Detect which cell encompasses the target text, then output its [X, Y] center coordinate. 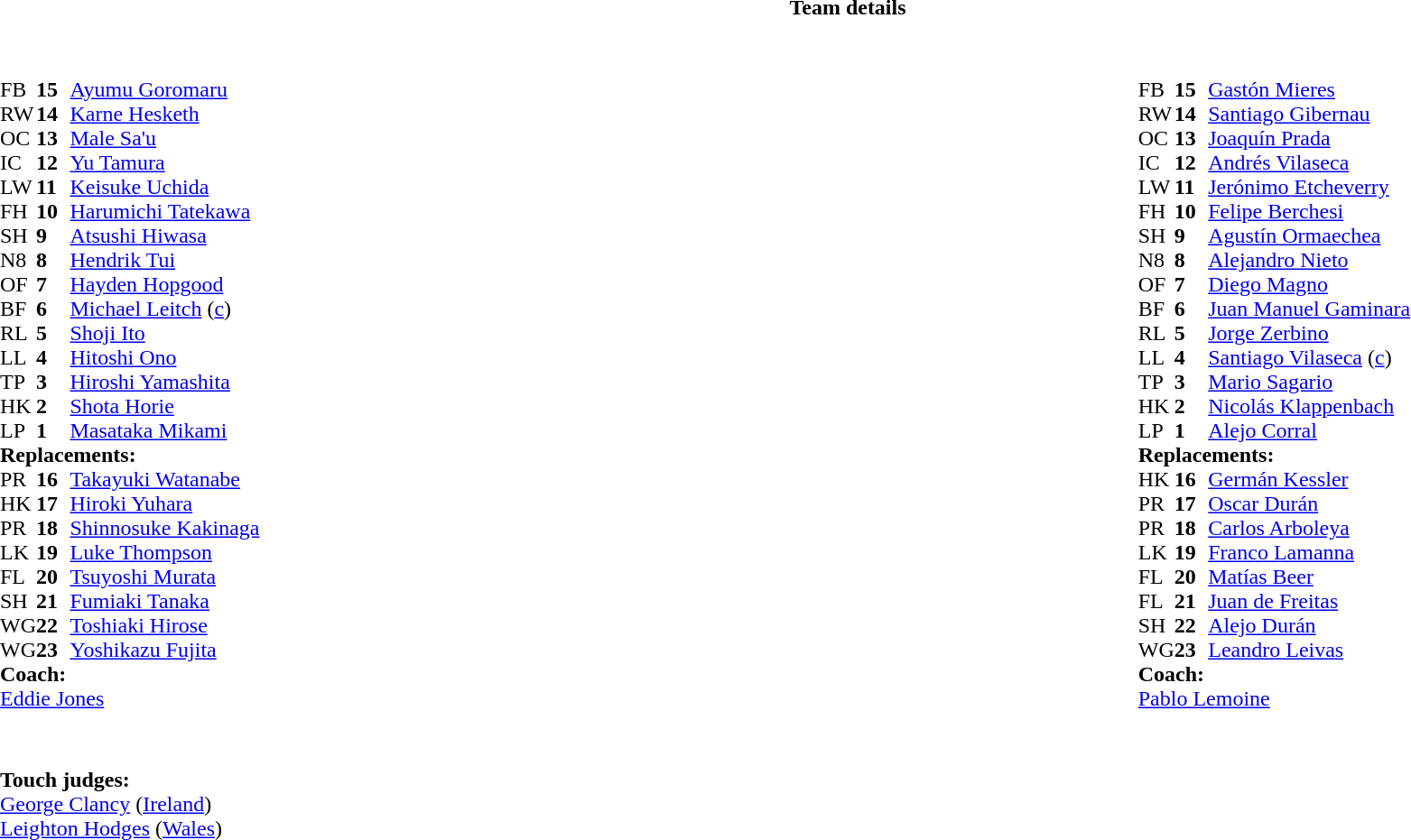
Alejo Durán [1309, 626]
Masataka Mikami [164, 431]
Alejandro Nieto [1309, 260]
Yoshikazu Fujita [164, 650]
Pablo Lemoine [1275, 698]
Shoji Ito [164, 334]
Hiroshi Yamashita [164, 383]
Karne Hesketh [164, 114]
Matías Beer [1309, 577]
Michael Leitch (c) [164, 309]
Luke Thompson [164, 552]
Santiago Gibernau [1309, 114]
Franco Lamanna [1309, 552]
Oscar Durán [1309, 503]
Nicolás Klappenbach [1309, 406]
Mario Sagario [1309, 383]
Keisuke Uchida [164, 188]
Joaquín Prada [1309, 139]
Eddie Jones [130, 698]
Shota Horie [164, 406]
Juan de Freitas [1309, 601]
Male Sa'u [164, 139]
Germán Kessler [1309, 480]
Agustín Ormaechea [1309, 236]
Andrés Vilaseca [1309, 162]
Felipe Berchesi [1309, 211]
Hitoshi Ono [164, 357]
Shinnosuke Kakinaga [164, 529]
Carlos Arboleya [1309, 529]
Hendrik Tui [164, 260]
Harumichi Tatekawa [164, 211]
Hiroki Yuhara [164, 503]
Atsushi Hiwasa [164, 236]
Juan Manuel Gaminara [1309, 309]
Alejo Corral [1309, 431]
Yu Tamura [164, 162]
Jerónimo Etcheverry [1309, 188]
Toshiaki Hirose [164, 626]
Tsuyoshi Murata [164, 577]
Ayumu Goromaru [164, 90]
Gastón Mieres [1309, 90]
Jorge Zerbino [1309, 334]
Fumiaki Tanaka [164, 601]
Leandro Leivas [1309, 650]
Diego Magno [1309, 285]
Hayden Hopgood [164, 285]
Takayuki Watanabe [164, 480]
Santiago Vilaseca (c) [1309, 357]
